Capture the cell that displays the provided text and extract its (X, Y) central coordinate. 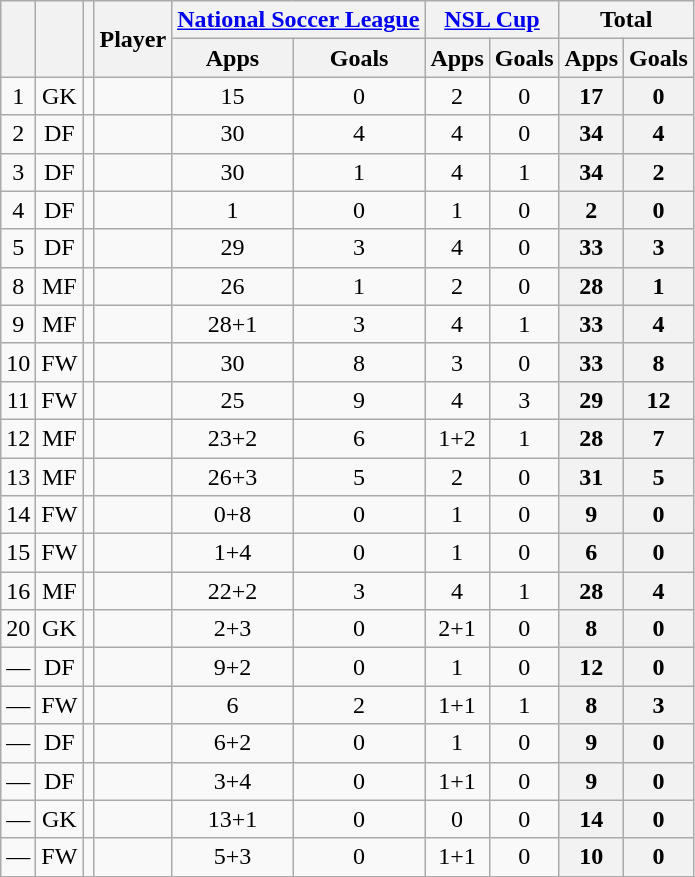
28+1 (233, 324)
16 (18, 591)
9+2 (233, 667)
11 (18, 400)
0+8 (233, 515)
NSL Cup (492, 20)
26 (233, 286)
25 (233, 400)
2+1 (457, 629)
2+3 (233, 629)
22+2 (233, 591)
6+2 (233, 743)
National Soccer League (298, 20)
17 (591, 96)
Player (133, 39)
Total (626, 20)
1+2 (457, 438)
20 (18, 629)
3+4 (233, 781)
31 (591, 477)
13+1 (233, 819)
5+3 (233, 857)
23+2 (233, 438)
7 (659, 438)
13 (18, 477)
1+4 (233, 553)
26+3 (233, 477)
